Determine the [X, Y] coordinate at the center of the cell enclosing the given text.  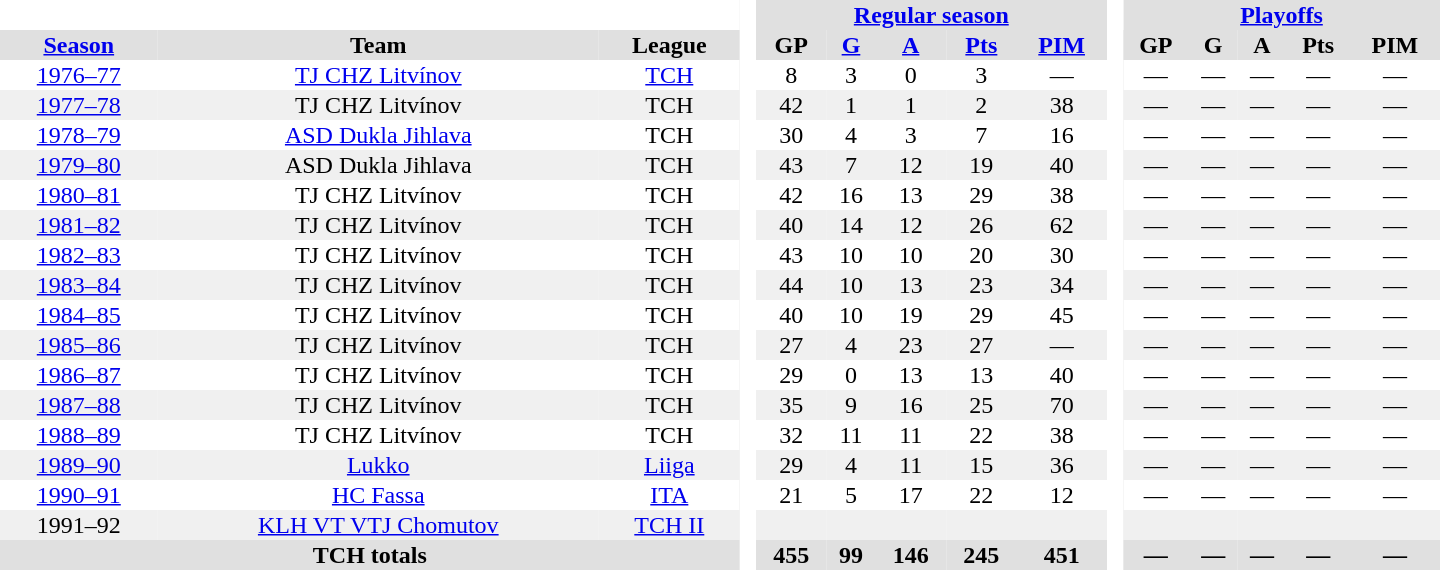
1985–86 [79, 345]
1981–82 [79, 225]
1976–77 [79, 75]
34 [1062, 285]
21 [792, 495]
1978–79 [79, 135]
15 [982, 465]
17 [910, 495]
9 [852, 405]
26 [982, 225]
1987–88 [79, 405]
KLH VT VTJ Chomutov [378, 525]
451 [1062, 555]
TCH totals [370, 555]
Playoffs [1282, 15]
1982–83 [79, 255]
1979–80 [79, 165]
1988–89 [79, 435]
Lukko [378, 465]
36 [1062, 465]
TCH II [670, 525]
1980–81 [79, 195]
245 [982, 555]
1986–87 [79, 375]
1984–85 [79, 315]
20 [982, 255]
70 [1062, 405]
2 [982, 105]
35 [792, 405]
Season [79, 45]
1989–90 [79, 465]
8 [792, 75]
455 [792, 555]
99 [852, 555]
1990–91 [79, 495]
25 [982, 405]
1991–92 [79, 525]
32 [792, 435]
1977–78 [79, 105]
45 [1062, 315]
League [670, 45]
Regular season [932, 15]
44 [792, 285]
5 [852, 495]
62 [1062, 225]
14 [852, 225]
146 [910, 555]
HC Fassa [378, 495]
1983–84 [79, 285]
Team [378, 45]
ITA [670, 495]
Liiga [670, 465]
